Detect which cell encompasses the target text, then output its (X, Y) center coordinate. 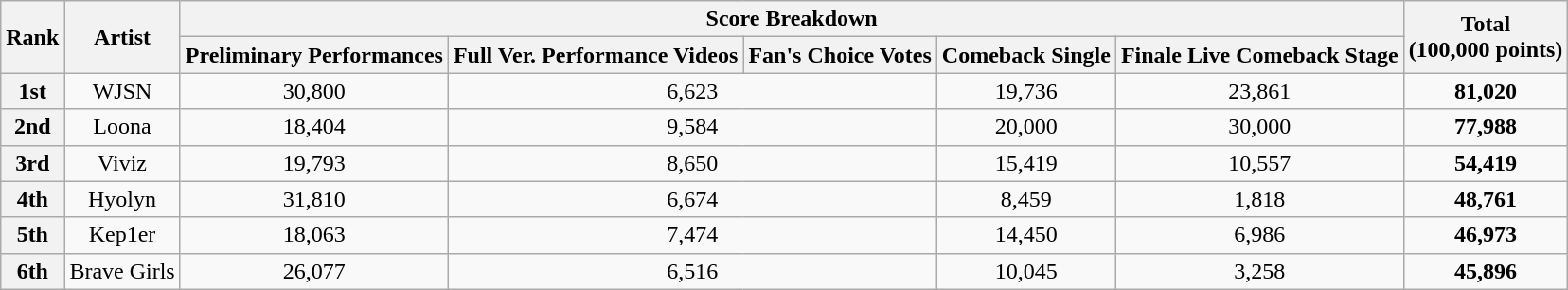
81,020 (1486, 91)
Finale Live Comeback Stage (1259, 55)
Preliminary Performances (314, 55)
WJSN (122, 91)
Brave Girls (122, 271)
20,000 (1026, 127)
4th (32, 199)
46,973 (1486, 235)
18,063 (314, 235)
9,584 (692, 127)
5th (32, 235)
19,793 (314, 163)
Fan's Choice Votes (840, 55)
45,896 (1486, 271)
15,419 (1026, 163)
10,557 (1259, 163)
6,516 (692, 271)
30,000 (1259, 127)
18,404 (314, 127)
Total(100,000 points) (1486, 37)
31,810 (314, 199)
Viviz (122, 163)
Full Ver. Performance Videos (595, 55)
19,736 (1026, 91)
3rd (32, 163)
Rank (32, 37)
Loona (122, 127)
Artist (122, 37)
1st (32, 91)
23,861 (1259, 91)
6th (32, 271)
8,459 (1026, 199)
6,623 (692, 91)
3,258 (1259, 271)
14,450 (1026, 235)
54,419 (1486, 163)
7,474 (692, 235)
Kep1er (122, 235)
6,986 (1259, 235)
Score Breakdown (792, 19)
77,988 (1486, 127)
Hyolyn (122, 199)
10,045 (1026, 271)
48,761 (1486, 199)
Comeback Single (1026, 55)
8,650 (692, 163)
1,818 (1259, 199)
2nd (32, 127)
26,077 (314, 271)
6,674 (692, 199)
30,800 (314, 91)
